Provide the (X, Y) coordinate of the cell's center where the given text is located.  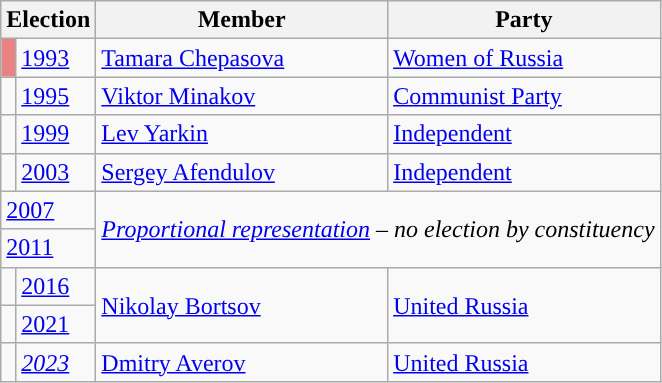
Member (242, 20)
Lev Yarkin (242, 134)
Tamara Chepasova (242, 58)
2023 (56, 362)
1999 (56, 134)
2011 (48, 248)
Communist Party (524, 96)
2007 (48, 210)
Proportional representation – no election by constituency (378, 229)
Nikolay Bortsov (242, 305)
Party (524, 20)
Dmitry Averov (242, 362)
2003 (56, 172)
Viktor Minakov (242, 96)
1995 (56, 96)
Election (48, 20)
1993 (56, 58)
Sergey Afendulov (242, 172)
2016 (56, 286)
Women of Russia (524, 58)
2021 (56, 324)
